Scan for the cell matching the given text and deliver its [x, y] coordinate at center. 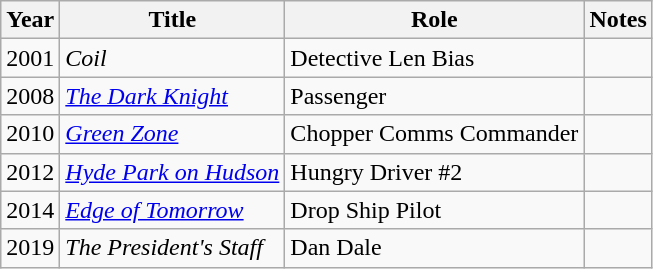
Notes [618, 20]
Drop Ship Pilot [434, 210]
2010 [30, 134]
Coil [172, 58]
Chopper Comms Commander [434, 134]
Title [172, 20]
Passenger [434, 96]
Role [434, 20]
Green Zone [172, 134]
Hyde Park on Hudson [172, 172]
2014 [30, 210]
2019 [30, 248]
Year [30, 20]
Detective Len Bias [434, 58]
Edge of Tomorrow [172, 210]
2008 [30, 96]
Hungry Driver #2 [434, 172]
The President's Staff [172, 248]
Dan Dale [434, 248]
2001 [30, 58]
The Dark Knight [172, 96]
2012 [30, 172]
